Output the [X, Y] coordinate of the center of the cell containing the given text.  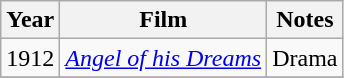
Drama [305, 58]
Angel of his Dreams [164, 58]
Year [30, 20]
Film [164, 20]
1912 [30, 58]
Notes [305, 20]
